From the cell containing the given text, extract its center point as [x, y] coordinate. 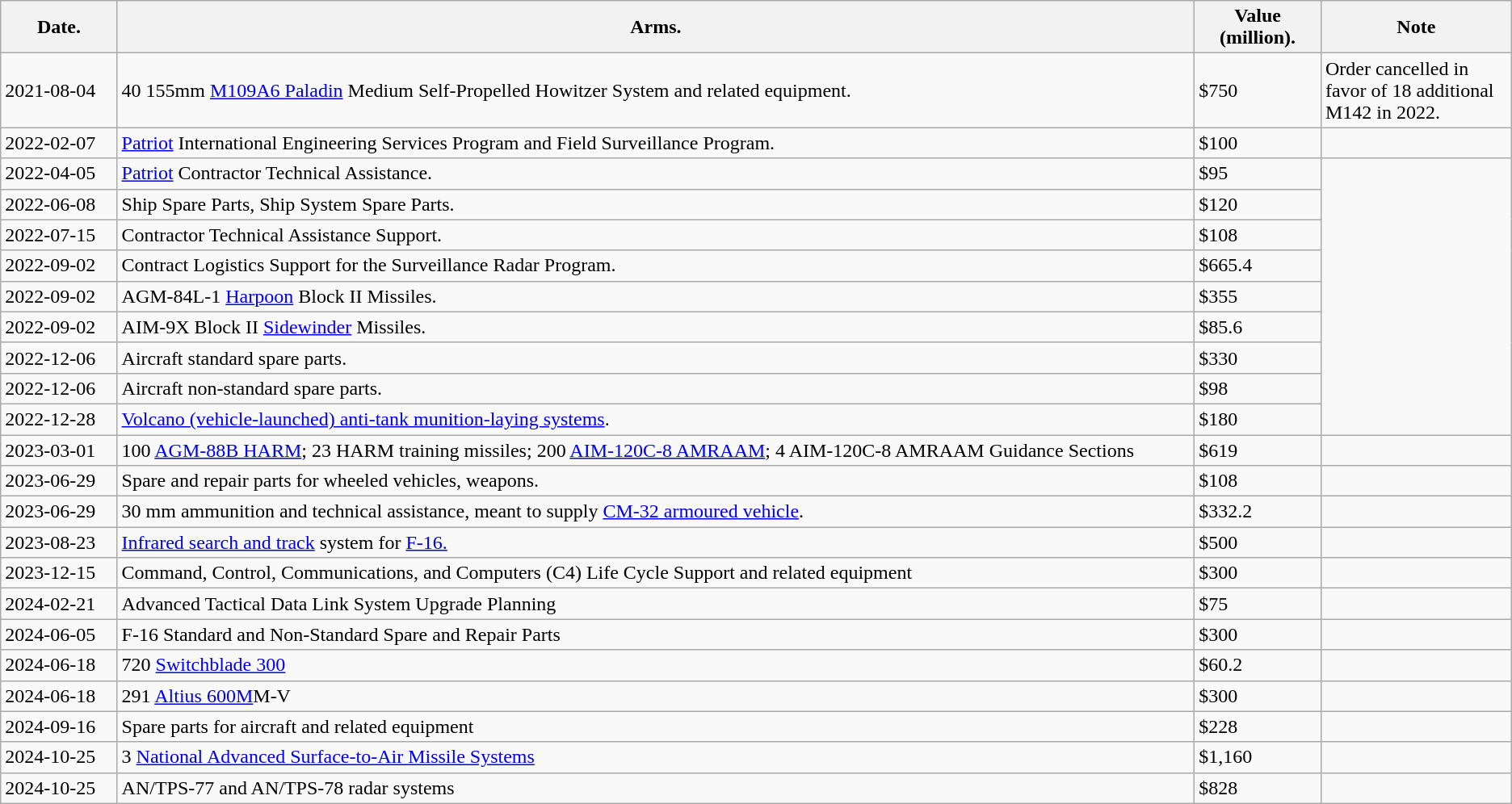
$75 [1258, 604]
$1,160 [1258, 757]
$619 [1258, 450]
2022-07-15 [59, 235]
2022-02-07 [59, 143]
$665.4 [1258, 266]
Ship Spare Parts, Ship System Spare Parts. [656, 204]
Arms. [656, 27]
$60.2 [1258, 665]
2021-08-04 [59, 90]
2024-09-16 [59, 727]
Order cancelled in favor of 18 additional M142 in 2022. [1416, 90]
2022-04-05 [59, 174]
Patriot Contractor Technical Assistance. [656, 174]
Infrared search and track system for F-16. [656, 542]
100 AGM-88B HARM; 23 HARM training missiles; 200 AIM-120C-8 AMRAAM; 4 AIM-120C-8 AMRAAM Guidance Sections [656, 450]
Aircraft standard spare parts. [656, 358]
$100 [1258, 143]
Patriot International Engineering Services Program and Field Surveillance Program. [656, 143]
3 National Advanced Surface-to-Air Missile Systems [656, 757]
Advanced Tactical Data Link System Upgrade Planning [656, 604]
Aircraft non-standard spare parts. [656, 388]
$828 [1258, 788]
720 Switchblade 300 [656, 665]
F-16 Standard and Non-Standard Spare and Repair Parts [656, 634]
$355 [1258, 296]
Command, Control, Communications, and Computers (C4) Life Cycle Support and related equipment [656, 573]
$98 [1258, 388]
Contract Logistics Support for the Surveillance Radar Program. [656, 266]
40 155mm M109A6 Paladin Medium Self-Propelled Howitzer System and related equipment. [656, 90]
2024-02-21 [59, 604]
AIM-9X Block II Sidewinder Missiles. [656, 327]
$180 [1258, 419]
$500 [1258, 542]
Spare parts for aircraft and related equipment [656, 727]
30 mm ammunition and technical assistance, meant to supply CM-32 armoured vehicle. [656, 512]
Spare and repair parts for wheeled vehicles, weapons. [656, 481]
AGM-84L-1 Harpoon Block II Missiles. [656, 296]
$750 [1258, 90]
Value (million). [1258, 27]
Date. [59, 27]
$95 [1258, 174]
$332.2 [1258, 512]
Volcano (vehicle-launched) anti-tank munition-laying systems. [656, 419]
$85.6 [1258, 327]
2022-06-08 [59, 204]
$228 [1258, 727]
291 Altius 600MM-V [656, 696]
2023-12-15 [59, 573]
Contractor Technical Assistance Support. [656, 235]
2023-08-23 [59, 542]
Note [1416, 27]
$120 [1258, 204]
AN/TPS-77 and AN/TPS-78 radar systems [656, 788]
2023-03-01 [59, 450]
2024-06-05 [59, 634]
2022-12-28 [59, 419]
$330 [1258, 358]
